Locate the cell with the specified text and output its [X, Y] center coordinate. 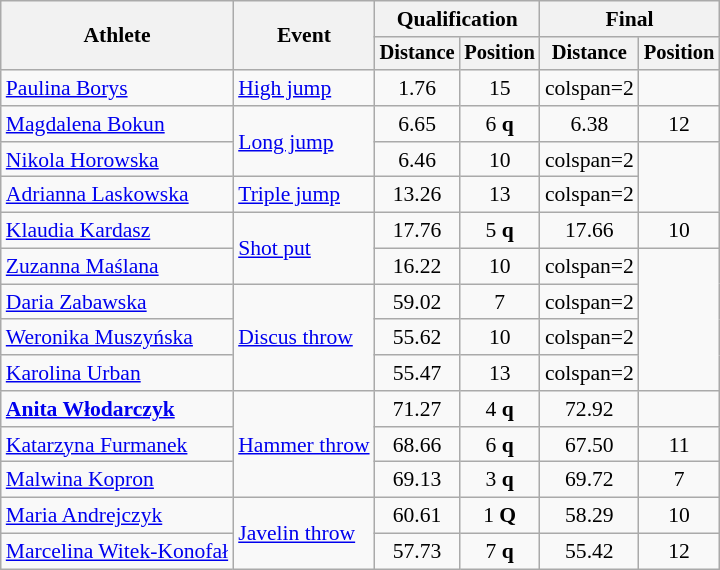
Magdalena Bokun [117, 124]
Hammer throw [304, 444]
Malwina Kopron [117, 480]
Athlete [117, 36]
69.13 [418, 480]
Klaudia Kardasz [117, 231]
Zuzanna Maślana [117, 267]
Paulina Borys [117, 88]
Final [630, 19]
11 [679, 445]
Long jump [304, 142]
57.73 [418, 552]
58.29 [590, 516]
16.22 [418, 267]
Maria Andrejczyk [117, 516]
55.47 [418, 373]
13.26 [418, 195]
Weronika Muszyńska [117, 338]
59.02 [418, 302]
Nikola Horowska [117, 160]
Adrianna Laskowska [117, 195]
6.46 [418, 160]
71.27 [418, 409]
3 q [499, 480]
Anita Włodarczyk [117, 409]
7 q [499, 552]
1.76 [418, 88]
Karolina Urban [117, 373]
Marcelina Witek-Konofał [117, 552]
72.92 [590, 409]
Katarzyna Furmanek [117, 445]
Event [304, 36]
15 [499, 88]
68.66 [418, 445]
High jump [304, 88]
4 q [499, 409]
67.50 [590, 445]
Qualification [458, 19]
17.76 [418, 231]
6.38 [590, 124]
6.65 [418, 124]
Discus throw [304, 338]
60.61 [418, 516]
5 q [499, 231]
Shot put [304, 248]
1 Q [499, 516]
69.72 [590, 480]
Triple jump [304, 195]
Daria Zabawska [117, 302]
17.66 [590, 231]
55.62 [418, 338]
Javelin throw [304, 534]
55.42 [590, 552]
